Extract the [x, y] coordinate from the center of the cell holding the provided text.  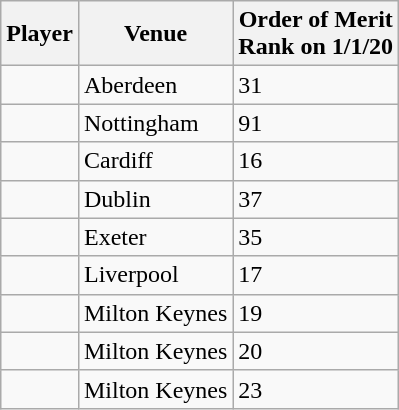
37 [316, 199]
35 [316, 237]
31 [316, 85]
91 [316, 123]
16 [316, 161]
17 [316, 275]
23 [316, 389]
Exeter [155, 237]
Player [40, 34]
20 [316, 351]
Order of MeritRank on 1/1/20 [316, 34]
Venue [155, 34]
Aberdeen [155, 85]
Liverpool [155, 275]
Nottingham [155, 123]
Cardiff [155, 161]
19 [316, 313]
Dublin [155, 199]
